Identify which cell holds the provided text, then report its [X, Y] central coordinate. 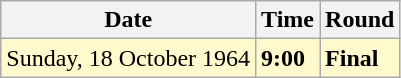
Time [288, 20]
9:00 [288, 58]
Round [360, 20]
Final [360, 58]
Sunday, 18 October 1964 [128, 58]
Date [128, 20]
